Search for the cell housing the specified text and yield its [x, y] center coordinate. 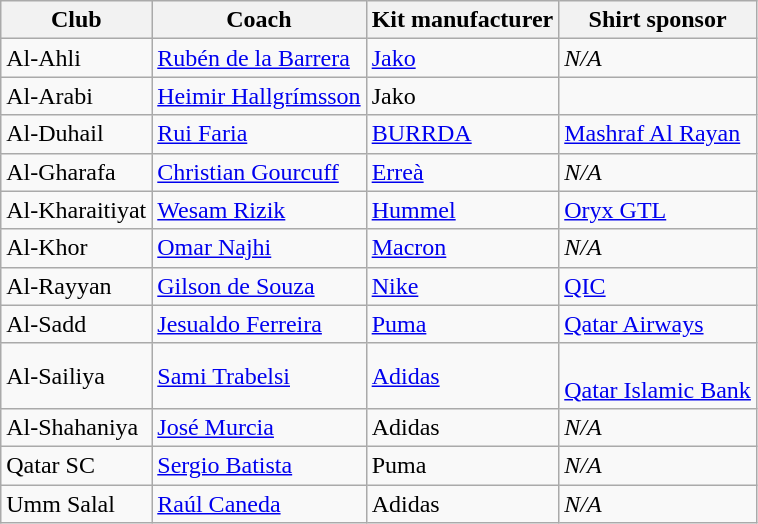
Coach [259, 20]
Al-Arabi [76, 96]
Hummel [462, 210]
Umm Salal [76, 503]
Raúl Caneda [259, 503]
Oryx GTL [658, 210]
Christian Gourcuff [259, 172]
Rubén de la Barrera [259, 58]
Al-Sadd [76, 324]
Al-Khor [76, 248]
Al-Gharafa [76, 172]
Mashraf Al Rayan [658, 134]
Al-Duhail [76, 134]
Al-Rayyan [76, 286]
Gilson de Souza [259, 286]
Sergio Batista [259, 465]
Kit manufacturer [462, 20]
Sami Trabelsi [259, 376]
Al-Sailiya [76, 376]
Al-Ahli [76, 58]
BURRDA [462, 134]
QIC [658, 286]
Wesam Rizik [259, 210]
Omar Najhi [259, 248]
Al-Kharaitiyat [76, 210]
Macron [462, 248]
Club [76, 20]
José Murcia [259, 427]
Nike [462, 286]
Shirt sponsor [658, 20]
Qatar SC [76, 465]
Al-Shahaniya [76, 427]
Qatar Airways [658, 324]
Rui Faria [259, 134]
Heimir Hallgrímsson [259, 96]
Jesualdo Ferreira [259, 324]
Qatar Islamic Bank [658, 376]
Erreà [462, 172]
